Capture the cell that displays the provided text and extract its (X, Y) central coordinate. 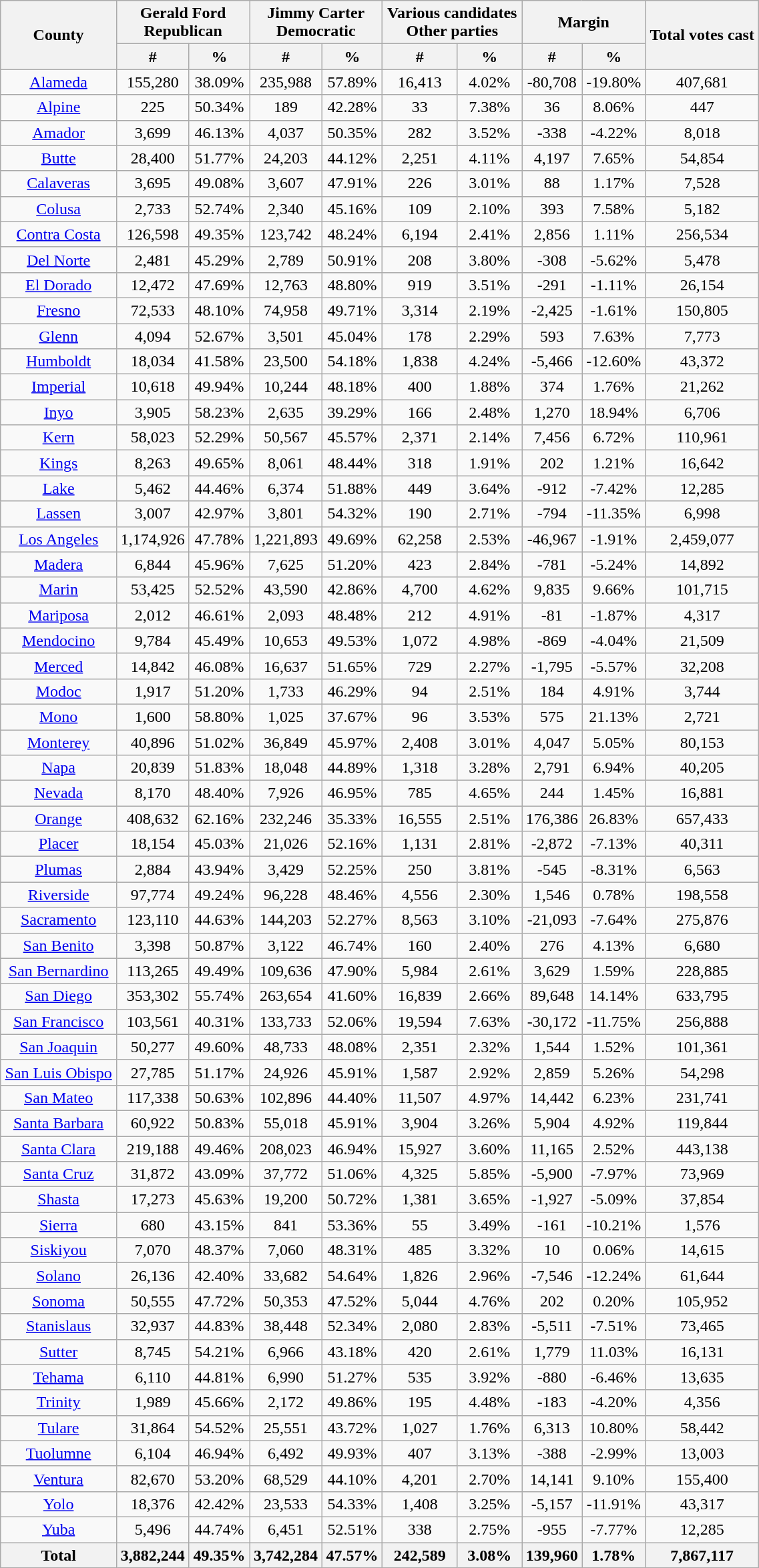
33,682 (286, 1276)
68,529 (286, 1479)
-781 (552, 564)
19,594 (420, 1022)
43,372 (702, 362)
449 (420, 488)
50.72% (352, 1200)
2.83% (490, 1326)
26,154 (702, 285)
Inyo (59, 412)
88 (552, 183)
11,165 (552, 1148)
3.60% (490, 1148)
575 (552, 717)
18.94% (613, 412)
2.70% (490, 1479)
55 (420, 1225)
48.08% (352, 1047)
Napa (59, 768)
1.17% (613, 183)
101,361 (702, 1047)
-880 (552, 1377)
-5,157 (552, 1504)
19,200 (286, 1200)
-8.31% (613, 869)
10,653 (286, 641)
208,023 (286, 1148)
535 (420, 1377)
-80,708 (552, 82)
155,400 (702, 1479)
113,265 (152, 971)
2,080 (420, 1326)
4,317 (702, 615)
219,188 (152, 1148)
-1,927 (552, 1200)
33 (420, 107)
54.21% (219, 1352)
231,741 (702, 1098)
48.80% (352, 285)
7.65% (613, 158)
52.67% (219, 336)
23,500 (286, 362)
3,629 (552, 971)
28,400 (152, 158)
2.92% (490, 1072)
3.32% (490, 1250)
6,844 (152, 564)
195 (420, 1403)
1,221,893 (286, 539)
8.06% (613, 107)
1.88% (490, 387)
43.72% (352, 1428)
49.60% (219, 1047)
40,205 (702, 768)
6,451 (286, 1529)
Riverside (59, 895)
49.93% (352, 1453)
51.06% (352, 1174)
-5,900 (552, 1174)
54.18% (352, 362)
Santa Barbara (59, 1123)
-955 (552, 1529)
2.10% (490, 209)
2,371 (420, 438)
Orange (59, 819)
6.72% (613, 438)
50.35% (352, 133)
-11.75% (613, 1022)
-19.80% (613, 82)
2.53% (490, 539)
1,270 (552, 412)
26,136 (152, 1276)
-7,546 (552, 1276)
282 (420, 133)
40,896 (152, 743)
-794 (552, 514)
18,154 (152, 844)
-1.11% (613, 285)
44.12% (352, 158)
-4.22% (613, 133)
50.63% (219, 1098)
4,700 (420, 590)
Glenn (59, 336)
4.48% (490, 1403)
2.14% (490, 438)
1,546 (552, 895)
San Diego (59, 996)
Merced (59, 666)
Contra Costa (59, 234)
73,465 (702, 1326)
54.52% (219, 1428)
1,600 (152, 717)
-1.91% (613, 539)
6,680 (702, 945)
47.91% (352, 183)
Santa Clara (59, 1148)
43,590 (286, 590)
-11.91% (613, 1504)
46.95% (352, 793)
Colusa (59, 209)
50,277 (152, 1047)
1.91% (490, 463)
-5.57% (613, 666)
1,131 (420, 844)
48,733 (286, 1047)
51.17% (219, 1072)
45.63% (219, 1200)
1.59% (613, 971)
2.66% (490, 996)
6,966 (286, 1352)
54.33% (352, 1504)
-7.51% (613, 1326)
407 (420, 1453)
Sacramento (59, 920)
49.49% (219, 971)
785 (420, 793)
139,960 (552, 1555)
-7.77% (613, 1529)
3,007 (152, 514)
16,642 (702, 463)
123,110 (152, 920)
-161 (552, 1225)
-7.13% (613, 844)
4,197 (552, 158)
18,376 (152, 1504)
-183 (552, 1403)
275,876 (702, 920)
3,905 (152, 412)
44.63% (219, 920)
353,302 (152, 996)
6,998 (702, 514)
3,607 (286, 183)
5,904 (552, 1123)
166 (420, 412)
47.72% (219, 1301)
7,456 (552, 438)
Butte (59, 158)
50,567 (286, 438)
14,615 (702, 1250)
3.64% (490, 488)
7,926 (286, 793)
48.24% (352, 234)
1,318 (420, 768)
-6.46% (613, 1377)
5.05% (613, 743)
Total votes cast (702, 35)
212 (420, 615)
1.45% (613, 793)
1,989 (152, 1403)
42.97% (219, 514)
Shasta (59, 1200)
408,632 (152, 819)
6.23% (613, 1098)
48.40% (219, 793)
52.29% (219, 438)
2.19% (490, 310)
Various candidatesOther parties (453, 23)
4,325 (420, 1174)
3.81% (490, 869)
43.94% (219, 869)
13,635 (702, 1377)
2,791 (552, 768)
3,501 (286, 336)
Alpine (59, 107)
52.16% (352, 844)
5,462 (152, 488)
4.92% (613, 1123)
109,636 (286, 971)
32,937 (152, 1326)
633,795 (702, 996)
Siskiyou (59, 1250)
3,699 (152, 133)
45.96% (219, 564)
44.89% (352, 768)
Solano (59, 1276)
1,733 (286, 691)
176,386 (552, 819)
4,094 (152, 336)
San Bernardino (59, 971)
2,481 (152, 260)
49.94% (219, 387)
4.02% (490, 82)
1.11% (613, 234)
53.36% (352, 1225)
2.32% (490, 1047)
2.96% (490, 1276)
119,844 (702, 1123)
El Dorado (59, 285)
2,789 (286, 260)
51.27% (352, 1377)
31,872 (152, 1174)
49.46% (219, 1148)
443,138 (702, 1148)
38.09% (219, 82)
37.67% (352, 717)
Sierra (59, 1225)
-11.35% (613, 514)
-5.24% (613, 564)
729 (420, 666)
49.53% (352, 641)
10,618 (152, 387)
-7.97% (613, 1174)
-81 (552, 615)
160 (420, 945)
16,413 (420, 82)
338 (420, 1529)
6,104 (152, 1453)
Total (59, 1555)
52.52% (219, 590)
4,201 (420, 1479)
82,670 (152, 1479)
12,472 (152, 285)
7,773 (702, 336)
7,867,117 (702, 1555)
1,826 (420, 1276)
45.66% (219, 1403)
4,556 (420, 895)
16,555 (420, 819)
58,023 (152, 438)
2.30% (490, 895)
-5,466 (552, 362)
San Joaquin (59, 1047)
45.29% (219, 260)
40.31% (219, 1022)
5,478 (702, 260)
109 (420, 209)
Trinity (59, 1403)
50.87% (219, 945)
41.58% (219, 362)
-388 (552, 1453)
35.33% (352, 819)
2,635 (286, 412)
144,203 (286, 920)
6,374 (286, 488)
Imperial (59, 387)
3.92% (490, 1377)
593 (552, 336)
-1.61% (613, 310)
14,842 (152, 666)
Jimmy CarterDemocratic (316, 23)
8,018 (702, 133)
44.10% (352, 1479)
8,745 (152, 1352)
1,072 (420, 641)
919 (420, 285)
51.83% (219, 768)
5.26% (613, 1072)
841 (286, 1225)
Kings (59, 463)
1,576 (702, 1225)
Lake (59, 488)
2,884 (152, 869)
225 (152, 107)
58.80% (219, 717)
4.98% (490, 641)
155,280 (152, 82)
0.06% (613, 1250)
101,715 (702, 590)
41.60% (352, 996)
126,598 (152, 234)
26.83% (613, 819)
Stanislaus (59, 1326)
Monterey (59, 743)
49.08% (219, 183)
52.25% (352, 869)
10.80% (613, 1428)
51.65% (352, 666)
Sonoma (59, 1301)
16,131 (702, 1352)
44.40% (352, 1098)
14,892 (702, 564)
5,044 (420, 1301)
2,859 (552, 1072)
80,153 (702, 743)
6,194 (420, 234)
54.64% (352, 1276)
226 (420, 183)
Madera (59, 564)
54,854 (702, 158)
190 (420, 514)
-912 (552, 488)
Ventura (59, 1479)
45.03% (219, 844)
48.37% (219, 1250)
17,273 (152, 1200)
2,856 (552, 234)
7,625 (286, 564)
49.65% (219, 463)
9,784 (152, 641)
9,835 (552, 590)
16,839 (420, 996)
-5,511 (552, 1326)
48.18% (352, 387)
48.48% (352, 615)
2.71% (490, 514)
40,311 (702, 844)
103,561 (152, 1022)
7,528 (702, 183)
42.86% (352, 590)
7,060 (286, 1250)
-869 (552, 641)
3,801 (286, 514)
43.18% (352, 1352)
407,681 (702, 82)
60,922 (152, 1123)
657,433 (702, 819)
62.16% (219, 819)
4,037 (286, 133)
1,027 (420, 1428)
178 (420, 336)
55,018 (286, 1123)
133,733 (286, 1022)
39.29% (352, 412)
-2,872 (552, 844)
250 (420, 869)
45.04% (352, 336)
13,003 (702, 1453)
235,988 (286, 82)
102,896 (286, 1098)
1,917 (152, 691)
7,070 (152, 1250)
San Luis Obispo (59, 1072)
1.78% (613, 1555)
3.49% (490, 1225)
Tuolumne (59, 1453)
3.28% (490, 768)
72,533 (152, 310)
3.13% (490, 1453)
184 (552, 691)
11.03% (613, 1352)
58,442 (702, 1428)
44.81% (219, 1377)
Gerald FordRepublican (183, 23)
Tulare (59, 1428)
62,258 (420, 539)
393 (552, 209)
-10.21% (613, 1225)
25,551 (286, 1428)
105,952 (702, 1301)
50.83% (219, 1123)
2,721 (702, 717)
1,587 (420, 1072)
2,408 (420, 743)
2,251 (420, 158)
8,170 (152, 793)
-4.04% (613, 641)
-21,093 (552, 920)
73,969 (702, 1174)
Sutter (59, 1352)
9.66% (613, 590)
485 (420, 1250)
3,398 (152, 945)
44.46% (219, 488)
San Benito (59, 945)
27,785 (152, 1072)
43,317 (702, 1504)
43.15% (219, 1225)
-12.60% (613, 362)
Margin (583, 23)
2,172 (286, 1403)
52.34% (352, 1326)
Yuba (59, 1529)
8,263 (152, 463)
6,563 (702, 869)
46.61% (219, 615)
3,742,284 (286, 1555)
Kern (59, 438)
7.38% (490, 107)
0.78% (613, 895)
4.13% (613, 945)
4.24% (490, 362)
21.13% (613, 717)
2,459,077 (702, 539)
24,203 (286, 158)
6,990 (286, 1377)
47.52% (352, 1301)
374 (552, 387)
117,338 (152, 1098)
123,742 (286, 234)
1,381 (420, 1200)
232,246 (286, 819)
276 (552, 945)
-4.20% (613, 1403)
5,984 (420, 971)
36,849 (286, 743)
49.86% (352, 1403)
31,864 (152, 1428)
21,262 (702, 387)
46.29% (352, 691)
3,744 (702, 691)
51.02% (219, 743)
52.27% (352, 920)
1,408 (420, 1504)
-291 (552, 285)
Fresno (59, 310)
48.31% (352, 1250)
3,314 (420, 310)
8,563 (420, 920)
97,774 (152, 895)
5,182 (702, 209)
48.44% (352, 463)
2,733 (152, 209)
Tehama (59, 1377)
-2,425 (552, 310)
1,838 (420, 362)
46.08% (219, 666)
10,244 (286, 387)
96 (420, 717)
-308 (552, 260)
1,174,926 (152, 539)
20,839 (152, 768)
3.53% (490, 717)
Humboldt (59, 362)
2,351 (420, 1047)
46.74% (352, 945)
6,110 (152, 1377)
53,425 (152, 590)
150,805 (702, 310)
-2.99% (613, 1453)
2.48% (490, 412)
6,492 (286, 1453)
55.74% (219, 996)
244 (552, 793)
-545 (552, 869)
Santa Cruz (59, 1174)
6,313 (552, 1428)
0.20% (613, 1301)
89,648 (552, 996)
-338 (552, 133)
10 (552, 1250)
9.10% (613, 1479)
49.71% (352, 310)
74,958 (286, 310)
423 (420, 564)
42.40% (219, 1276)
228,885 (702, 971)
Nevada (59, 793)
420 (420, 1352)
400 (420, 387)
5.85% (490, 1174)
Alameda (59, 82)
1,025 (286, 717)
-12.24% (613, 1276)
Los Angeles (59, 539)
2.75% (490, 1529)
49.24% (219, 895)
Mendocino (59, 641)
49.69% (352, 539)
County (59, 35)
3.51% (490, 285)
45.57% (352, 438)
12,763 (286, 285)
3,904 (420, 1123)
2.81% (490, 844)
7.58% (613, 209)
Mono (59, 717)
198,558 (702, 895)
42.28% (352, 107)
Plumas (59, 869)
3.25% (490, 1504)
18,048 (286, 768)
-1,795 (552, 666)
2.29% (490, 336)
96,228 (286, 895)
2,012 (152, 615)
256,534 (702, 234)
48.10% (219, 310)
256,888 (702, 1022)
1.21% (613, 463)
32,208 (702, 666)
4,047 (552, 743)
45.16% (352, 209)
3,695 (152, 183)
50.91% (352, 260)
47.78% (219, 539)
61,644 (702, 1276)
2.52% (613, 1148)
52.74% (219, 209)
24,926 (286, 1072)
46.13% (219, 133)
4.11% (490, 158)
44.83% (219, 1326)
58.23% (219, 412)
15,927 (420, 1148)
Del Norte (59, 260)
-5.09% (613, 1200)
Calaveras (59, 183)
1,779 (552, 1352)
16,637 (286, 666)
14,141 (552, 1479)
23,533 (286, 1504)
San Francisco (59, 1022)
16,881 (702, 793)
42.42% (219, 1504)
18,034 (152, 362)
3.08% (490, 1555)
6,706 (702, 412)
2,340 (286, 209)
-7.64% (613, 920)
447 (702, 107)
47.90% (352, 971)
2.84% (490, 564)
52.51% (352, 1529)
4.76% (490, 1301)
680 (152, 1225)
37,854 (702, 1200)
Marin (59, 590)
Placer (59, 844)
53.20% (219, 1479)
Modoc (59, 691)
48.46% (352, 895)
14.14% (613, 996)
-7.42% (613, 488)
11,507 (420, 1098)
3,429 (286, 869)
4,356 (702, 1403)
Mariposa (59, 615)
-30,172 (552, 1022)
94 (420, 691)
21,509 (702, 641)
47.57% (352, 1555)
2,093 (286, 615)
Yolo (59, 1504)
-5.62% (613, 260)
36 (552, 107)
189 (286, 107)
5,496 (152, 1529)
50,353 (286, 1301)
3.52% (490, 133)
3.10% (490, 920)
2.40% (490, 945)
3.80% (490, 260)
-1.87% (613, 615)
52.06% (352, 1022)
43.09% (219, 1174)
6.94% (613, 768)
-46,967 (552, 539)
110,961 (702, 438)
3,882,244 (152, 1555)
8,061 (286, 463)
37,772 (286, 1174)
242,589 (420, 1555)
54,298 (702, 1072)
38,448 (286, 1326)
54.32% (352, 514)
4.65% (490, 793)
4.97% (490, 1098)
Lassen (59, 514)
3.26% (490, 1123)
51.77% (219, 158)
50,555 (152, 1301)
21,026 (286, 844)
208 (420, 260)
14,442 (552, 1098)
San Mateo (59, 1098)
2.27% (490, 666)
51.88% (352, 488)
1.52% (613, 1047)
45.97% (352, 743)
47.69% (219, 285)
44.74% (219, 1529)
1,544 (552, 1047)
Amador (59, 133)
3.65% (490, 1200)
57.89% (352, 82)
45.49% (219, 641)
263,654 (286, 996)
2.41% (490, 234)
3,122 (286, 945)
318 (420, 463)
4.62% (490, 590)
50.34% (219, 107)
